Scan for the cell matching the given text and deliver its [x, y] coordinate at center. 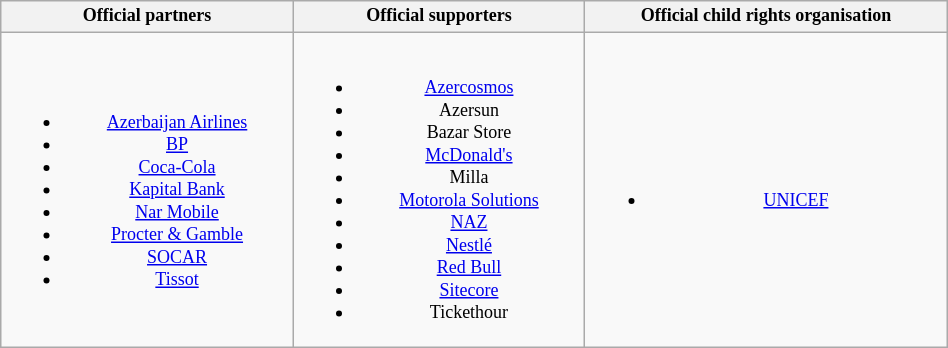
Official child rights organisation [766, 16]
UNICEF [766, 190]
Official partners [148, 16]
Official supporters [438, 16]
AzercosmosAzersunBazar StoreMcDonald'sMillaMotorola SolutionsNAZNestléRed BullSitecoreTickethour [438, 190]
Azerbaijan AirlinesBPCoca-ColaKapital BankNar MobileProcter & GambleSOCARTissot [148, 190]
